Identify which cell holds the provided text, then report its (X, Y) central coordinate. 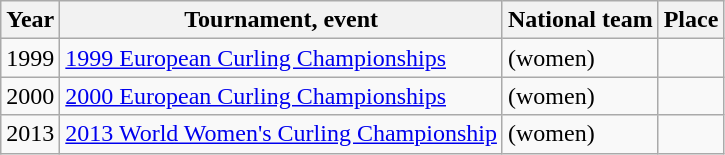
2013 World Women's Curling Championship (282, 134)
2000 (30, 96)
2013 (30, 134)
1999 European Curling Championships (282, 58)
2000 European Curling Championships (282, 96)
Year (30, 20)
1999 (30, 58)
National team (580, 20)
Tournament, event (282, 20)
Place (691, 20)
